Return (X, Y) of the center of cell containing provided text 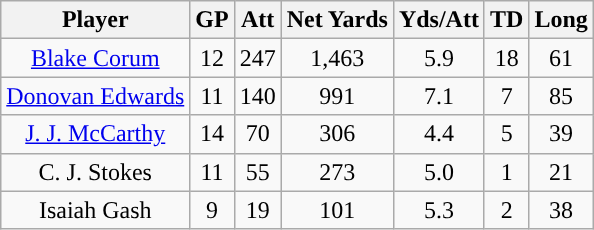
306 (337, 134)
Long (561, 20)
Blake Corum (96, 58)
9 (212, 210)
C. J. Stokes (96, 172)
4.4 (438, 134)
14 (212, 134)
273 (337, 172)
Isaiah Gash (96, 210)
7.1 (438, 96)
21 (561, 172)
5.0 (438, 172)
1 (506, 172)
18 (506, 58)
85 (561, 96)
2 (506, 210)
Att (258, 20)
5.3 (438, 210)
12 (212, 58)
TD (506, 20)
991 (337, 96)
Yds/Att (438, 20)
7 (506, 96)
Player (96, 20)
61 (561, 58)
Donovan Edwards (96, 96)
5 (506, 134)
70 (258, 134)
1,463 (337, 58)
39 (561, 134)
55 (258, 172)
140 (258, 96)
247 (258, 58)
Net Yards (337, 20)
19 (258, 210)
5.9 (438, 58)
J. J. McCarthy (96, 134)
GP (212, 20)
38 (561, 210)
101 (337, 210)
